For the text-containing cell, return its midpoint in [x, y] coordinate format. 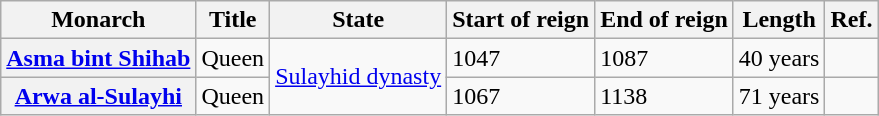
Arwa al-Sulayhi [98, 96]
Asma bint Shihab [98, 58]
1138 [664, 96]
71 years [779, 96]
Sulayhid dynasty [358, 77]
Length [779, 20]
1047 [521, 58]
1067 [521, 96]
Monarch [98, 20]
Ref. [852, 20]
State [358, 20]
1087 [664, 58]
40 years [779, 58]
Title [233, 20]
Start of reign [521, 20]
End of reign [664, 20]
